Locate the cell with the specified text and output its (x, y) center coordinate. 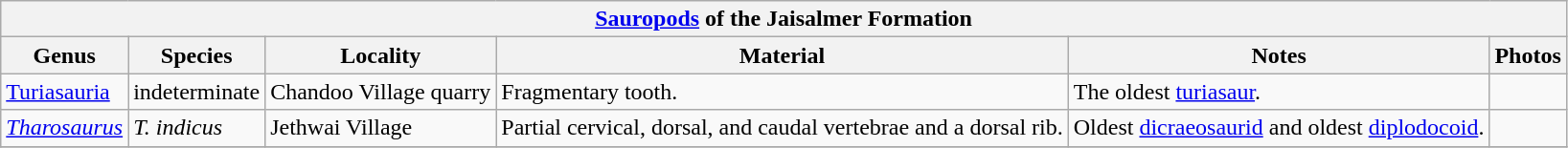
Jethwai Village (381, 128)
Oldest dicraeosaurid and oldest diplodocoid. (1279, 128)
Material (782, 55)
Genus (65, 55)
Locality (381, 55)
Turiasauria (65, 92)
Species (197, 55)
Notes (1279, 55)
Photos (1528, 55)
Tharosaurus (65, 128)
Chandoo Village quarry (381, 92)
Partial cervical, dorsal, and caudal vertebrae and a dorsal rib. (782, 128)
T. indicus (197, 128)
Sauropods of the Jaisalmer Formation (784, 19)
indeterminate (197, 92)
The oldest turiasaur. (1279, 92)
Fragmentary tooth. (782, 92)
